Find where the given text appears and provide that cell's center as [x, y] coordinate. 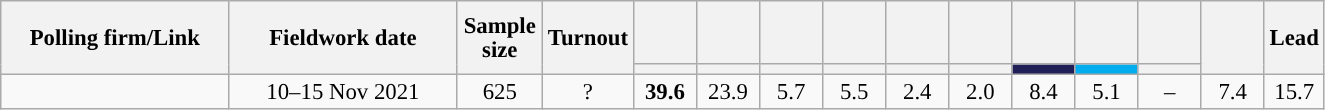
Fieldwork date [343, 38]
7.4 [1232, 92]
Lead [1294, 38]
625 [500, 92]
– [1170, 92]
23.9 [728, 92]
? [588, 92]
39.6 [664, 92]
Turnout [588, 38]
2.0 [980, 92]
8.4 [1044, 92]
15.7 [1294, 92]
Sample size [500, 38]
5.1 [1106, 92]
10–15 Nov 2021 [343, 92]
5.5 [854, 92]
2.4 [918, 92]
Polling firm/Link [115, 38]
5.7 [792, 92]
